Find where the given text appears and provide that cell's center as [x, y] coordinate. 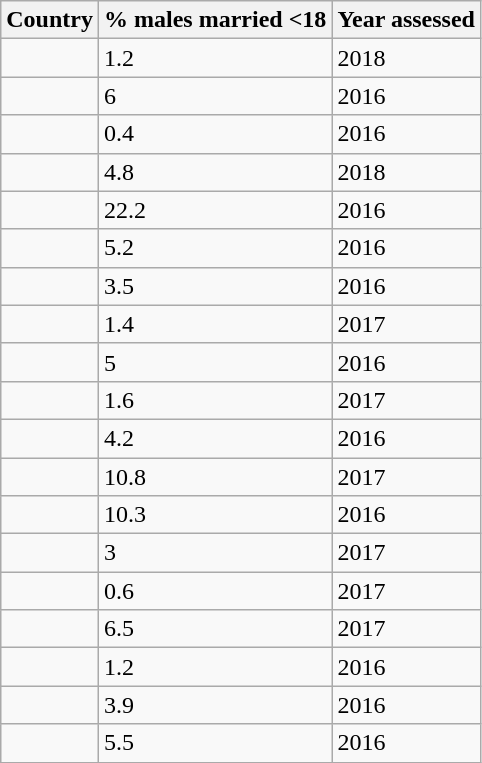
6 [214, 96]
3.5 [214, 286]
5.2 [214, 248]
10.8 [214, 477]
3.9 [214, 705]
1.4 [214, 324]
% males married <18 [214, 20]
0.6 [214, 591]
4.8 [214, 172]
Year assessed [406, 20]
4.2 [214, 438]
10.3 [214, 515]
5.5 [214, 743]
0.4 [214, 134]
5 [214, 362]
22.2 [214, 210]
Country [50, 20]
3 [214, 553]
1.6 [214, 400]
6.5 [214, 629]
